Output the [X, Y] coordinate of the center of the cell containing the given text.  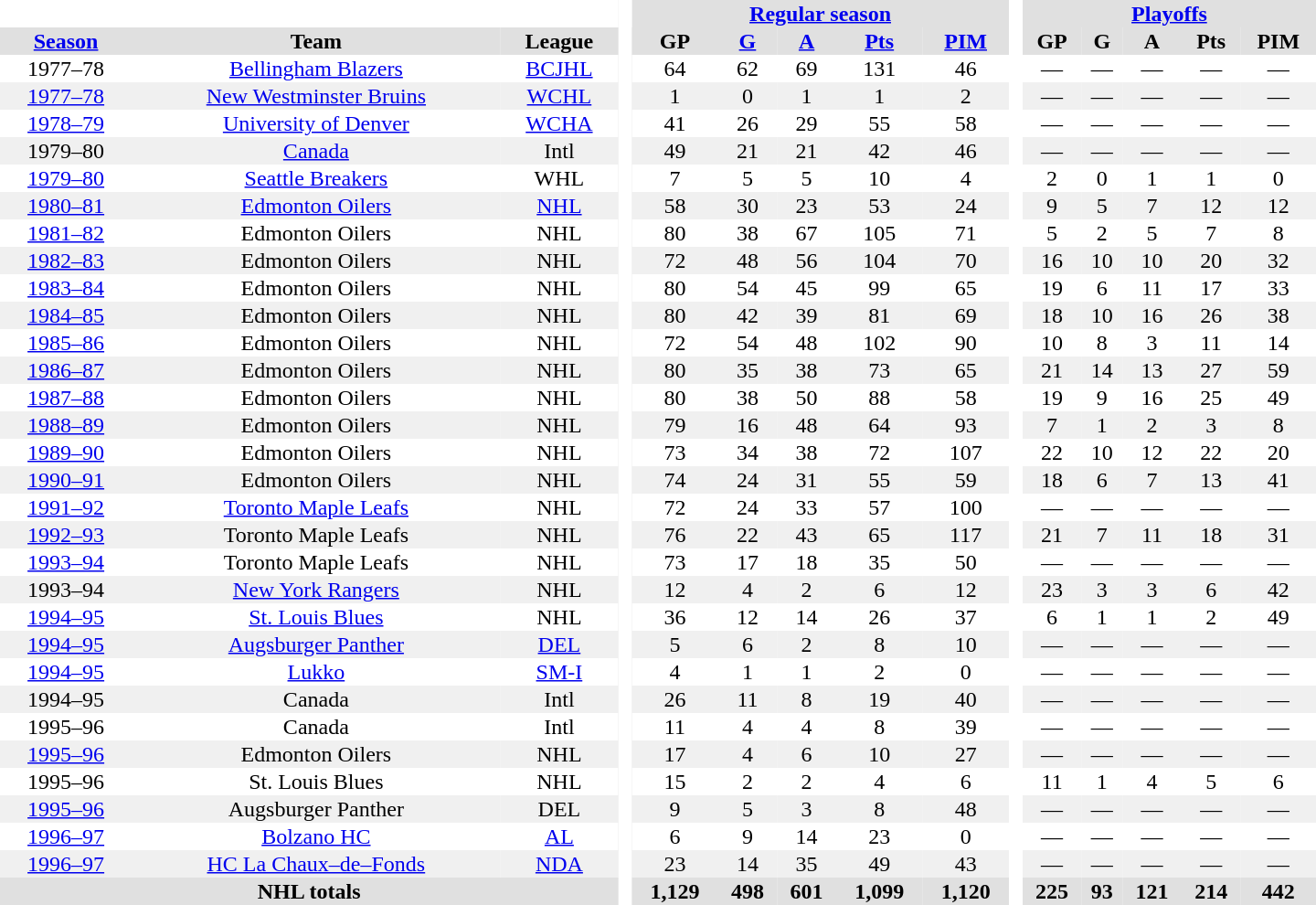
53 [879, 206]
Regular season [821, 14]
WCHL [559, 96]
107 [965, 452]
Bellingham Blazers [316, 69]
1984–85 [66, 315]
Lukko [316, 672]
1983–84 [66, 288]
102 [879, 343]
71 [965, 233]
225 [1053, 891]
Seattle Breakers [316, 178]
40 [965, 699]
1,129 [674, 891]
1981–82 [66, 233]
57 [879, 507]
1992–93 [66, 535]
498 [748, 891]
34 [748, 452]
56 [806, 261]
601 [806, 891]
88 [879, 398]
121 [1151, 891]
81 [879, 315]
NHL totals [309, 891]
NDA [559, 864]
100 [965, 507]
105 [879, 233]
1982–83 [66, 261]
25 [1212, 398]
University of Denver [316, 123]
104 [879, 261]
Season [66, 41]
HC La Chaux–de–Fonds [316, 864]
62 [748, 69]
1989–90 [66, 452]
1985–86 [66, 343]
Bolzano HC [316, 836]
WHL [559, 178]
32 [1278, 261]
League [559, 41]
442 [1278, 891]
1986–87 [66, 370]
1980–81 [66, 206]
70 [965, 261]
1,120 [965, 891]
214 [1212, 891]
29 [806, 123]
Playoffs [1170, 14]
30 [748, 206]
1,099 [879, 891]
79 [674, 425]
WCHA [559, 123]
1978–79 [66, 123]
15 [674, 782]
117 [965, 535]
76 [674, 535]
67 [806, 233]
131 [879, 69]
BCJHL [559, 69]
45 [806, 288]
74 [674, 480]
37 [965, 617]
90 [965, 343]
AL [559, 836]
Team [316, 41]
SM-I [559, 672]
1987–88 [66, 398]
36 [674, 617]
99 [879, 288]
1988–89 [66, 425]
New Westminster Bruins [316, 96]
New York Rangers [316, 590]
1990–91 [66, 480]
1991–92 [66, 507]
